Detect which cell encompasses the target text, then output its [x, y] center coordinate. 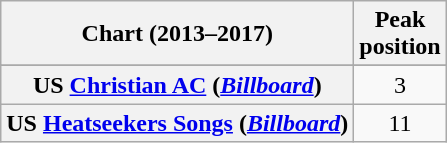
Peakposition [400, 34]
3 [400, 85]
US Heatseekers Songs (Billboard) [178, 123]
11 [400, 123]
Chart (2013–2017) [178, 34]
US Christian AC (Billboard) [178, 85]
